Provide the [X, Y] coordinate of the cell's center where the given text is located.  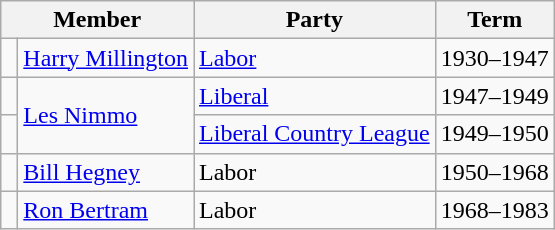
1950–1968 [494, 172]
Liberal [315, 96]
Member [98, 20]
Harry Millington [106, 58]
Liberal Country League [315, 134]
1949–1950 [494, 134]
1930–1947 [494, 58]
Ron Bertram [106, 210]
Party [315, 20]
1947–1949 [494, 96]
1968–1983 [494, 210]
Bill Hegney [106, 172]
Les Nimmo [106, 115]
Term [494, 20]
